Provide the [x, y] coordinate of the cell's center where the given text is located.  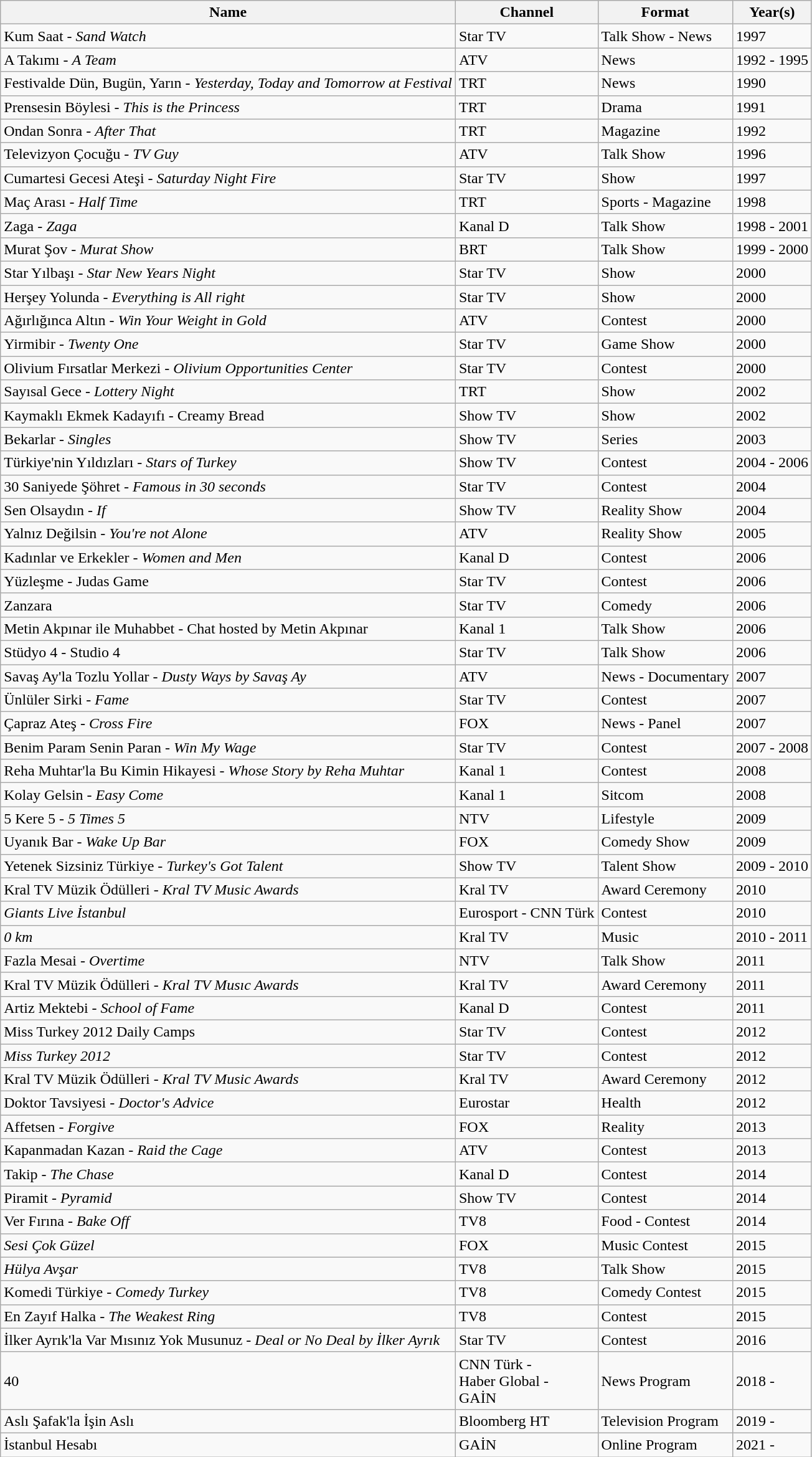
BRT [527, 249]
Talk Show - News [665, 36]
Hülya Avşar [228, 1269]
Sen Olsaydın - If [228, 510]
5 Kere 5 - 5 Times 5 [228, 819]
Channel [527, 12]
News Program [665, 1380]
1999 - 2000 [772, 249]
Bloomberg HT [527, 1421]
Sesi Çok Güzel [228, 1245]
Uyanık Bar - Wake Up Bar [228, 842]
Miss Turkey 2012 [228, 1056]
Türkiye'nin Yıldızları - Stars of Turkey [228, 463]
Murat Şov - Murat Show [228, 249]
En Zayıf Halka - The Weakest Ring [228, 1316]
Sitcom [665, 795]
Lifestyle [665, 819]
Reha Muhtar'la Bu Kimin Hikayesi - Whose Story by Reha Muhtar [228, 771]
Kapanmadan Kazan - Raid the Cage [228, 1151]
Food - Contest [665, 1222]
2005 [772, 534]
Doktor Tavsiyesi - Doctor's Advice [228, 1103]
Eurostar [527, 1103]
2019 - [772, 1421]
Fazla Mesai - Overtime [228, 961]
Star Yılbaşı - Star New Years Night [228, 273]
Magazine [665, 131]
Eurosport - CNN Türk [527, 913]
1991 [772, 107]
Benim Param Senin Paran - Win My Wage [228, 747]
Name [228, 12]
1998 [772, 202]
2004 - 2006 [772, 463]
Kral TV Müzik Ödülleri - Kral TV Musıc Awards [228, 984]
Online Program [665, 1445]
Game Show [665, 344]
1992 [772, 131]
2009 - 2010 [772, 866]
Metin Akpınar ile Muhabbet - Chat hosted by Metin Akpınar [228, 629]
Drama [665, 107]
1998 - 2001 [772, 225]
2018 - [772, 1380]
News - Panel [665, 724]
Komedi Türkiye - Comedy Turkey [228, 1293]
İlker Ayrık'la Var Mısınız Yok Musunuz - Deal or No Deal by İlker Ayrık [228, 1340]
2021 - [772, 1445]
News - Documentary [665, 676]
CNN Türk -Haber Global -GAİN [527, 1380]
Cumartesi Gecesi Ateşi - Saturday Night Fire [228, 178]
Television Program [665, 1421]
Olivium Fırsatlar Merkezi - Olivium Opportunities Center [228, 368]
Reality [665, 1127]
Music Contest [665, 1245]
Stüdyo 4 - Studio 4 [228, 652]
Yüzleşme - Judas Game [228, 581]
Kaymaklı Ekmek Kadayıfı - Creamy Bread [228, 415]
Televizyon Çocuğu - TV Guy [228, 154]
0 km [228, 937]
1992 - 1995 [772, 60]
Sayısal Gece - Lottery Night [228, 392]
Giants Live İstanbul [228, 913]
Savaş Ay'la Tozlu Yollar - Dusty Ways by Savaş Ay [228, 676]
Ünlüler Sirki - Fame [228, 700]
Kum Saat - Sand Watch [228, 36]
Aslı Şafak'la İşin Aslı [228, 1421]
2003 [772, 439]
Series [665, 439]
2016 [772, 1340]
Festivalde Dün, Bugün, Yarın - Yesterday, Today and Tomorrow at Festival [228, 83]
Yalnız Değilsin - You're not Alone [228, 534]
Zanzara [228, 605]
Prensesin Böylesi - This is the Princess [228, 107]
Yetenek Sizsiniz Türkiye - Turkey's Got Talent [228, 866]
Talent Show [665, 866]
Ver Fırına - Bake Off [228, 1222]
Artiz Mektebi - School of Fame [228, 1008]
1990 [772, 83]
Maç Arası - Half Time [228, 202]
1996 [772, 154]
Kolay Gelsin - Easy Come [228, 795]
Year(s) [772, 12]
Yirmibir - Twenty One [228, 344]
Format [665, 12]
Kadınlar ve Erkekler - Women and Men [228, 558]
GAİN [527, 1445]
Çapraz Ateş - Cross Fire [228, 724]
Bekarlar - Singles [228, 439]
İstanbul Hesabı [228, 1445]
Miss Turkey 2012 Daily Camps [228, 1032]
Sports - Magazine [665, 202]
Comedy Contest [665, 1293]
Takip - The Chase [228, 1174]
Affetsen - Forgive [228, 1127]
Comedy [665, 605]
30 Saniyede Şöhret - Famous in 30 seconds [228, 486]
Comedy Show [665, 842]
Zaga - Zaga [228, 225]
Health [665, 1103]
40 [228, 1380]
Herşey Yolunda - Everything is All right [228, 297]
Ondan Sonra - After That [228, 131]
A Takımı - A Team [228, 60]
Music [665, 937]
2010 - 2011 [772, 937]
Ağırlığınca Altın - Win Your Weight in Gold [228, 321]
Piramit - Pyramid [228, 1198]
2007 - 2008 [772, 747]
